Find where the given text appears and provide that cell's center as (X, Y) coordinate. 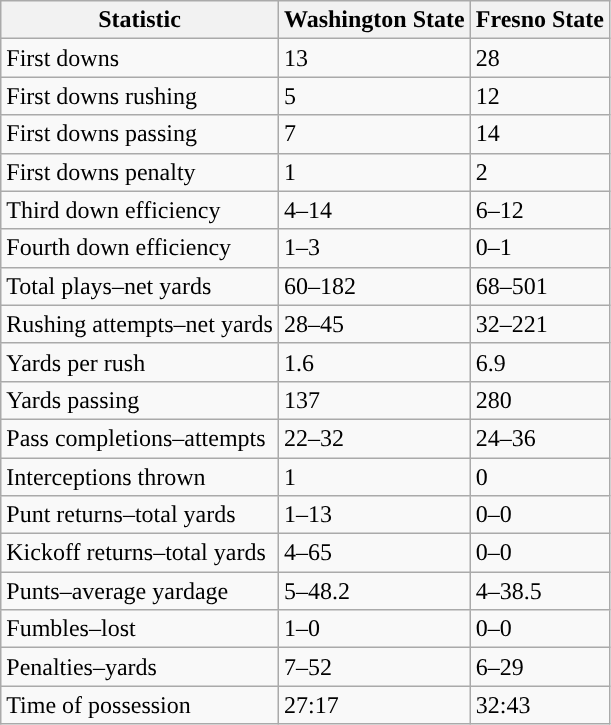
5 (374, 96)
First downs passing (140, 134)
28 (540, 58)
Statistic (140, 20)
Rushing attempts–net yards (140, 324)
Total plays–net yards (140, 286)
1.6 (374, 362)
7 (374, 134)
137 (374, 400)
Washington State (374, 20)
27:17 (374, 705)
22–32 (374, 438)
Interceptions thrown (140, 477)
6.9 (540, 362)
First downs penalty (140, 172)
First downs rushing (140, 96)
280 (540, 400)
Kickoff returns–total yards (140, 553)
28–45 (374, 324)
Pass completions–attempts (140, 438)
4–38.5 (540, 591)
Yards passing (140, 400)
60–182 (374, 286)
Punt returns–total yards (140, 515)
24–36 (540, 438)
Time of possession (140, 705)
Punts–average yardage (140, 591)
12 (540, 96)
Yards per rush (140, 362)
68–501 (540, 286)
Fresno State (540, 20)
1–13 (374, 515)
14 (540, 134)
Third down efficiency (140, 210)
Fourth down efficiency (140, 248)
2 (540, 172)
13 (374, 58)
32:43 (540, 705)
6–29 (540, 667)
5–48.2 (374, 591)
4–14 (374, 210)
1–0 (374, 629)
32–221 (540, 324)
0–1 (540, 248)
4–65 (374, 553)
1–3 (374, 248)
7–52 (374, 667)
First downs (140, 58)
0 (540, 477)
Fumbles–lost (140, 629)
6–12 (540, 210)
Penalties–yards (140, 667)
